Output the (X, Y) coordinate of the center of the cell containing the given text.  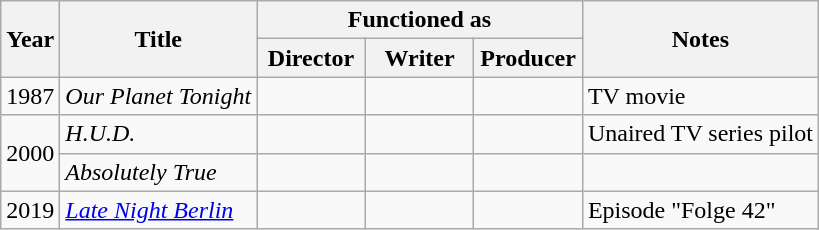
Absolutely True (158, 172)
Notes (700, 39)
Unaired TV series pilot (700, 134)
H.U.D. (158, 134)
Episode "Folge 42" (700, 210)
Year (30, 39)
Our Planet Tonight (158, 96)
Producer (528, 58)
Late Night Berlin (158, 210)
Title (158, 39)
Writer (420, 58)
TV movie (700, 96)
Director (312, 58)
1987 (30, 96)
2000 (30, 153)
Functioned as (420, 20)
2019 (30, 210)
